Search for the cell housing the specified text and yield its [X, Y] center coordinate. 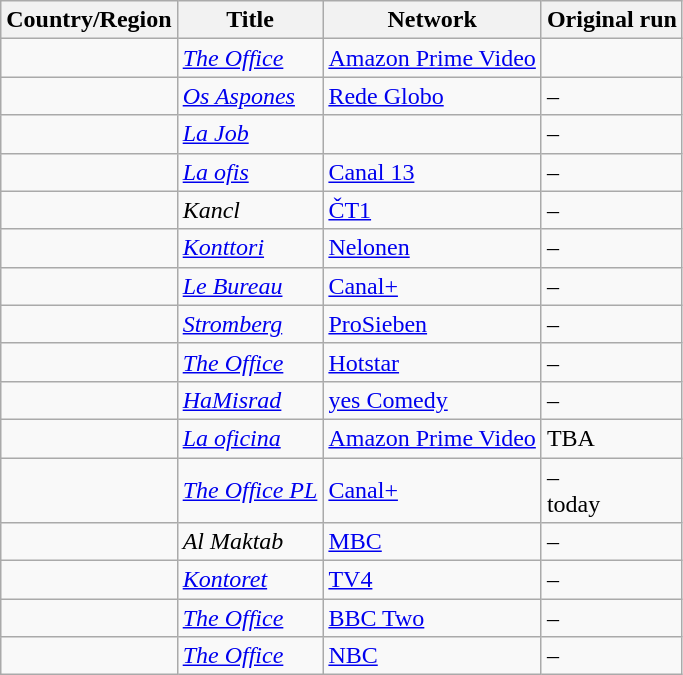
Kancl [250, 210]
Country/Region [89, 20]
Nelonen [432, 248]
Os Aspones [250, 96]
TBA [612, 438]
Al Maktab [250, 542]
La ofis [250, 172]
TV4 [432, 580]
Canal 13 [432, 172]
Stromberg [250, 324]
Hotstar [432, 362]
La Job [250, 134]
NBC [432, 656]
BBC Two [432, 618]
Title [250, 20]
The Office PL [250, 490]
ProSieben [432, 324]
Kontoret [250, 580]
– today [612, 490]
yes Comedy [432, 400]
HaMisrad [250, 400]
ČT1 [432, 210]
La oficina [250, 438]
Network [432, 20]
Rede Globo [432, 96]
Original run [612, 20]
Le Bureau [250, 286]
Konttori [250, 248]
MBC [432, 542]
